Locate the cell with the specified text and output its (X, Y) center coordinate. 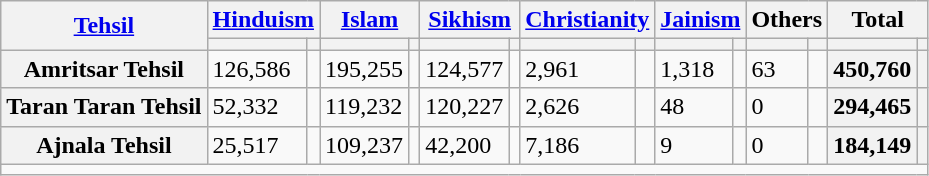
Ajnala Tehsil (104, 145)
126,586 (257, 69)
Islam (370, 20)
48 (694, 107)
119,232 (364, 107)
25,517 (257, 145)
Sikhism (470, 20)
109,237 (364, 145)
2,961 (578, 69)
124,577 (464, 69)
42,200 (464, 145)
Hinduism (263, 20)
1,318 (694, 69)
Amritsar Tehsil (104, 69)
Tehsil (104, 26)
63 (777, 69)
Total (878, 20)
52,332 (257, 107)
450,760 (872, 69)
9 (694, 145)
195,255 (364, 69)
184,149 (872, 145)
Christianity (588, 20)
7,186 (578, 145)
Others (787, 20)
Taran Taran Tehsil (104, 107)
294,465 (872, 107)
120,227 (464, 107)
Jainism (700, 20)
2,626 (578, 107)
